Return (X, Y) of the center of cell containing provided text 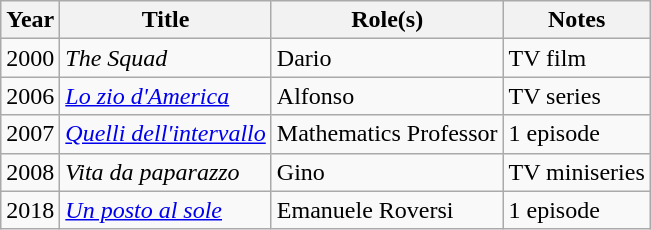
TV series (576, 96)
Title (166, 20)
Vita da paparazzo (166, 172)
Un posto al sole (166, 210)
Year (30, 20)
2018 (30, 210)
2000 (30, 58)
Mathematics Professor (387, 134)
Alfonso (387, 96)
Lo zio d'America (166, 96)
TV miniseries (576, 172)
Dario (387, 58)
Notes (576, 20)
Gino (387, 172)
The Squad (166, 58)
2006 (30, 96)
2008 (30, 172)
Quelli dell'intervallo (166, 134)
TV film (576, 58)
Role(s) (387, 20)
2007 (30, 134)
Emanuele Roversi (387, 210)
